Return the (x, y) coordinate for the center point of the cell that contains the specified text.  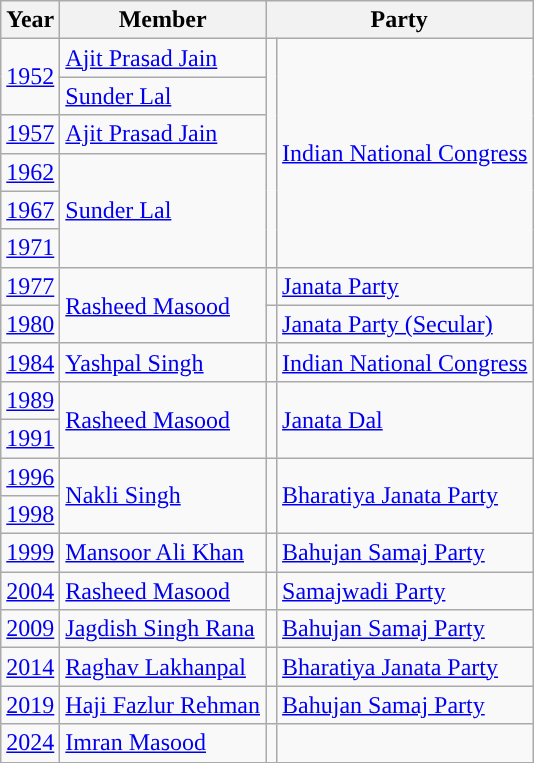
Samajwadi Party (405, 591)
Party (400, 20)
Raghav Lakhanpal (163, 667)
1980 (30, 324)
2024 (30, 743)
Haji Fazlur Rehman (163, 705)
Nakli Singh (163, 496)
2009 (30, 629)
Jagdish Singh Rana (163, 629)
2014 (30, 667)
1998 (30, 515)
Yashpal Singh (163, 362)
1989 (30, 400)
Janata Party (Secular) (405, 324)
1984 (30, 362)
1999 (30, 553)
1952 (30, 77)
Janata Party (405, 286)
1977 (30, 286)
2004 (30, 591)
Mansoor Ali Khan (163, 553)
1996 (30, 477)
Janata Dal (405, 419)
Year (30, 20)
1962 (30, 172)
Imran Masood (163, 743)
2019 (30, 705)
1957 (30, 134)
1967 (30, 210)
1991 (30, 438)
1971 (30, 248)
Member (163, 20)
